Identify which cell holds the provided text, then report its [x, y] central coordinate. 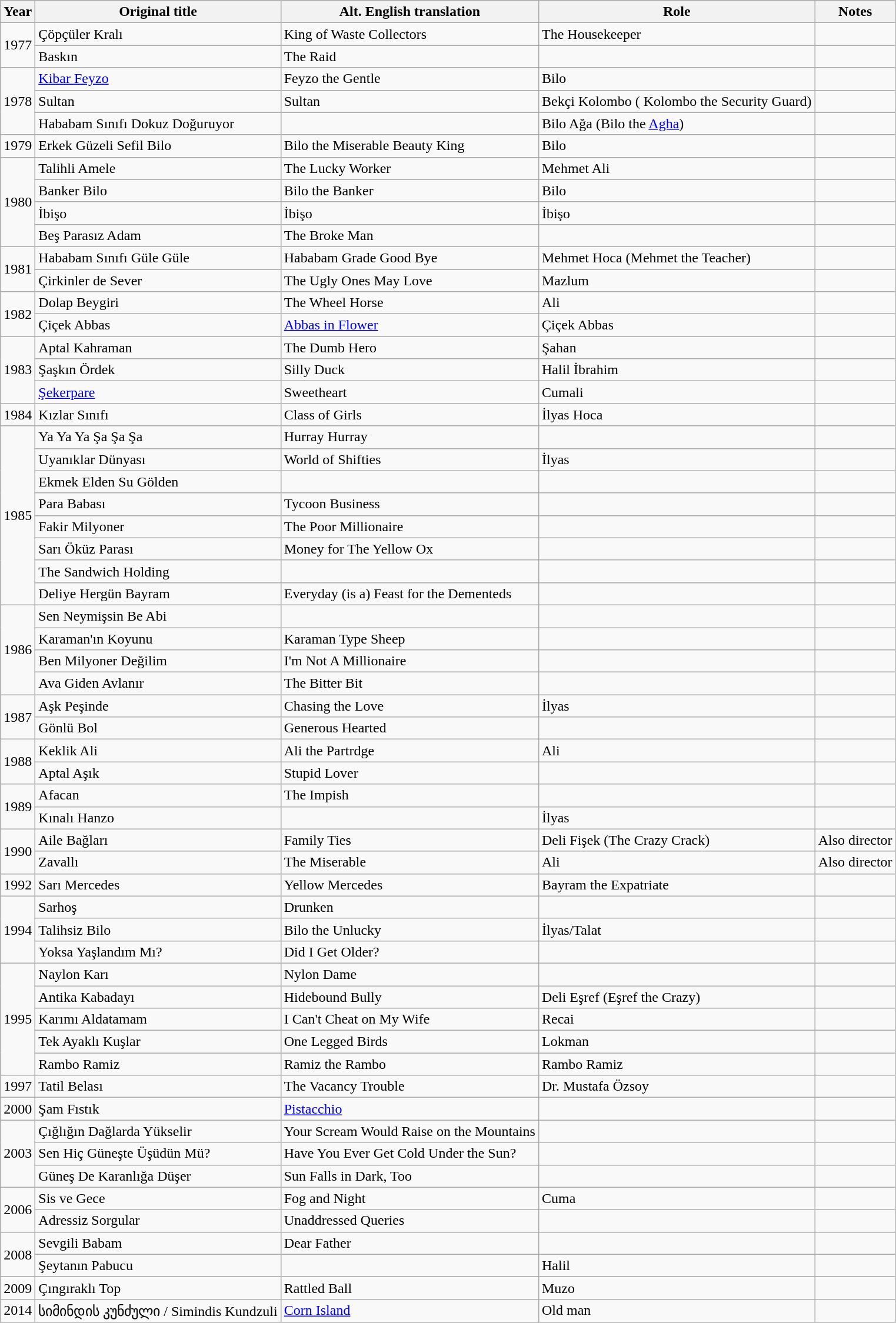
Did I Get Older? [409, 952]
Tatil Belası [158, 1087]
The Dumb Hero [409, 348]
Çöpçüler Kralı [158, 34]
1990 [18, 851]
Gönlü Bol [158, 728]
Bilo the Banker [409, 191]
Ya Ya Ya Şa Şa Şa [158, 437]
1983 [18, 370]
Ben Milyoner Değilim [158, 661]
Sarı Öküz Parası [158, 549]
Çıngıraklı Top [158, 1288]
Şaşkın Ördek [158, 370]
Old man [677, 1311]
1994 [18, 929]
İlyas Hoca [677, 415]
The Sandwich Holding [158, 571]
Yoksa Yaşlandım Mı? [158, 952]
Role [677, 12]
Karımı Aldatamam [158, 1019]
I Can't Cheat on My Wife [409, 1019]
Kibar Feyzo [158, 79]
Antika Kabadayı [158, 997]
Mehmet Ali [677, 168]
Şekerpare [158, 392]
Keklik Ali [158, 751]
The Housekeeper [677, 34]
Have You Ever Get Cold Under the Sun? [409, 1154]
1982 [18, 314]
Halil İbrahim [677, 370]
The Bitter Bit [409, 684]
Bilo the Unlucky [409, 929]
1979 [18, 146]
Your Scream Would Raise on the Mountains [409, 1131]
Şeytanın Pabucu [158, 1265]
Silly Duck [409, 370]
2014 [18, 1311]
Rattled Ball [409, 1288]
Abbas in Flower [409, 325]
Hababam Sınıfı Güle Güle [158, 258]
Baskın [158, 56]
Banker Bilo [158, 191]
Talihli Amele [158, 168]
1989 [18, 807]
1981 [18, 269]
1997 [18, 1087]
Tycoon Business [409, 504]
1992 [18, 885]
King of Waste Collectors [409, 34]
Şahan [677, 348]
Original title [158, 12]
Deli Eşref (Eşref the Crazy) [677, 997]
Everyday (is a) Feast for the Dementeds [409, 594]
2008 [18, 1254]
Deliye Hergün Bayram [158, 594]
1978 [18, 101]
Cuma [677, 1198]
Corn Island [409, 1311]
1987 [18, 717]
1986 [18, 649]
The Broke Man [409, 235]
Generous Hearted [409, 728]
Mazlum [677, 281]
Hidebound Bully [409, 997]
Aptal Aşık [158, 773]
One Legged Birds [409, 1042]
Alt. English translation [409, 12]
Hurray Hurray [409, 437]
Karaman Type Sheep [409, 638]
Recai [677, 1019]
Bekçi Kolombo ( Kolombo the Security Guard) [677, 101]
Zavallı [158, 862]
Sis ve Gece [158, 1198]
1995 [18, 1019]
The Impish [409, 795]
Lokman [677, 1042]
The Vacancy Trouble [409, 1087]
Ali the Partrdge [409, 751]
İlyas/Talat [677, 929]
The Miserable [409, 862]
Şam Fıstık [158, 1109]
Notes [855, 12]
Adressiz Sorgular [158, 1221]
Drunken [409, 907]
The Raid [409, 56]
2003 [18, 1154]
Bilo the Miserable Beauty King [409, 146]
Chasing the Love [409, 706]
Tek Ayaklı Kuşlar [158, 1042]
Hababam Grade Good Bye [409, 258]
Muzo [677, 1288]
Deli Fişek (The Crazy Crack) [677, 840]
Cumali [677, 392]
Aile Bağları [158, 840]
Feyzo the Gentle [409, 79]
Bilo Ağa (Bilo the Agha) [677, 124]
Afacan [158, 795]
Sun Falls in Dark, Too [409, 1176]
2006 [18, 1209]
Family Ties [409, 840]
Erkek Güzeli Sefil Bilo [158, 146]
Aptal Kahraman [158, 348]
The Ugly Ones May Love [409, 281]
1980 [18, 202]
Ekmek Elden Su Gölden [158, 482]
Sarhoş [158, 907]
Sen Neymişsin Be Abi [158, 616]
Çığlığın Dağlarda Yükselir [158, 1131]
Halil [677, 1265]
2009 [18, 1288]
Beş Parasız Adam [158, 235]
Çirkinler de Sever [158, 281]
Sarı Mercedes [158, 885]
1984 [18, 415]
Year [18, 12]
Yellow Mercedes [409, 885]
Stupid Lover [409, 773]
Dolap Beygiri [158, 303]
Kınalı Hanzo [158, 818]
Fog and Night [409, 1198]
Bayram the Expatriate [677, 885]
Aşk Peşinde [158, 706]
The Poor Millionaire [409, 526]
Para Babası [158, 504]
Ava Giden Avlanır [158, 684]
სიმინდის კუნძული / Simindis Kundzuli [158, 1311]
1977 [18, 45]
1985 [18, 515]
The Wheel Horse [409, 303]
2000 [18, 1109]
1988 [18, 762]
The Lucky Worker [409, 168]
Güneş De Karanlığa Düşer [158, 1176]
Hababam Sınıfı Dokuz Doğuruyor [158, 124]
Money for The Yellow Ox [409, 549]
Mehmet Hoca (Mehmet the Teacher) [677, 258]
Dr. Mustafa Özsoy [677, 1087]
Fakir Milyoner [158, 526]
Naylon Karı [158, 974]
Sen Hiç Güneşte Üşüdün Mü? [158, 1154]
Dear Father [409, 1243]
Sweetheart [409, 392]
Class of Girls [409, 415]
Ramiz the Rambo [409, 1064]
Kızlar Sınıfı [158, 415]
Unaddressed Queries [409, 1221]
Uyanıklar Dünyası [158, 459]
I'm Not A Millionaire [409, 661]
Talihsiz Bilo [158, 929]
World of Shifties [409, 459]
Pistacchio [409, 1109]
Karaman'ın Koyunu [158, 638]
Nylon Dame [409, 974]
Sevgili Babam [158, 1243]
